Locate the cell with the specified text and output its (x, y) center coordinate. 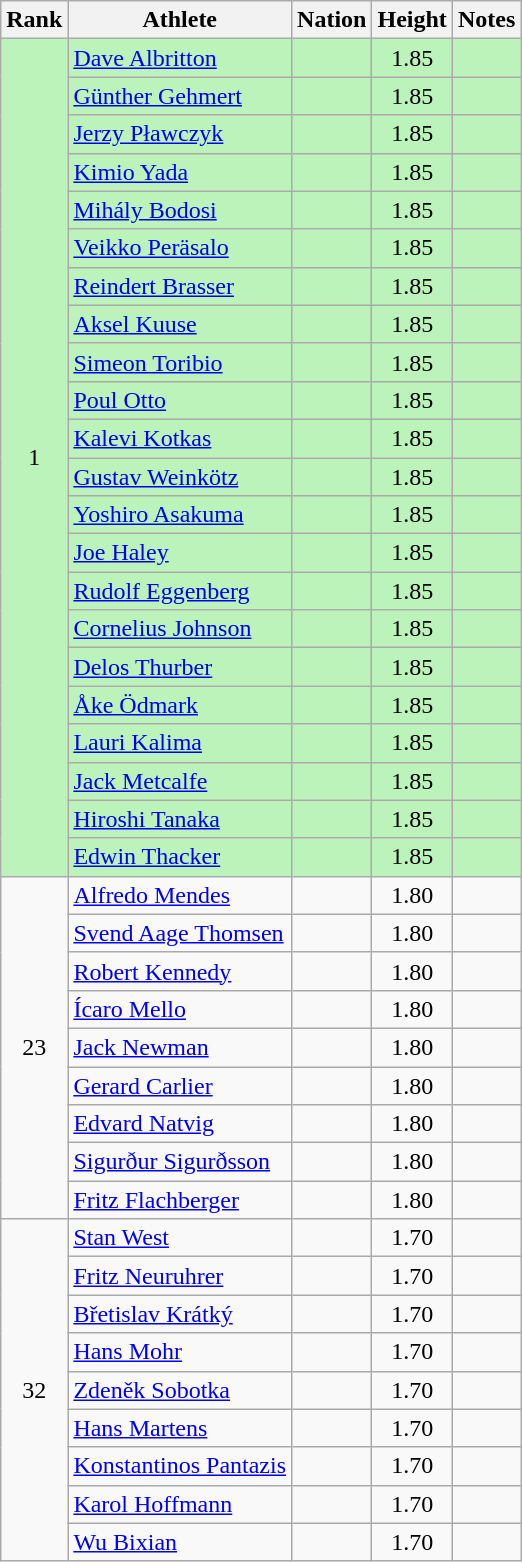
Hans Mohr (180, 1352)
Reindert Brasser (180, 286)
Sigurður Sigurðsson (180, 1162)
Fritz Flachberger (180, 1200)
1 (34, 458)
Delos Thurber (180, 667)
Rank (34, 20)
23 (34, 1048)
Fritz Neuruhrer (180, 1276)
Jack Newman (180, 1047)
Height (412, 20)
Svend Aage Thomsen (180, 933)
32 (34, 1390)
Gerard Carlier (180, 1085)
Mihály Bodosi (180, 210)
Edwin Thacker (180, 857)
Ícaro Mello (180, 1009)
Notes (486, 20)
Kalevi Kotkas (180, 438)
Stan West (180, 1238)
Rudolf Eggenberg (180, 591)
Jack Metcalfe (180, 781)
Zdeněk Sobotka (180, 1390)
Edvard Natvig (180, 1124)
Robert Kennedy (180, 971)
Joe Haley (180, 553)
Simeon Toribio (180, 362)
Gustav Weinkötz (180, 477)
Alfredo Mendes (180, 895)
Lauri Kalima (180, 743)
Yoshiro Asakuma (180, 515)
Athlete (180, 20)
Günther Gehmert (180, 96)
Veikko Peräsalo (180, 248)
Aksel Kuuse (180, 324)
Cornelius Johnson (180, 629)
Kimio Yada (180, 172)
Hans Martens (180, 1428)
Wu Bixian (180, 1542)
Jerzy Pławczyk (180, 134)
Åke Ödmark (180, 705)
Poul Otto (180, 400)
Nation (332, 20)
Dave Albritton (180, 58)
Břetislav Krátký (180, 1314)
Karol Hoffmann (180, 1504)
Hiroshi Tanaka (180, 819)
Konstantinos Pantazis (180, 1466)
